Return the (X, Y) coordinate for the center point of the cell that contains the specified text.  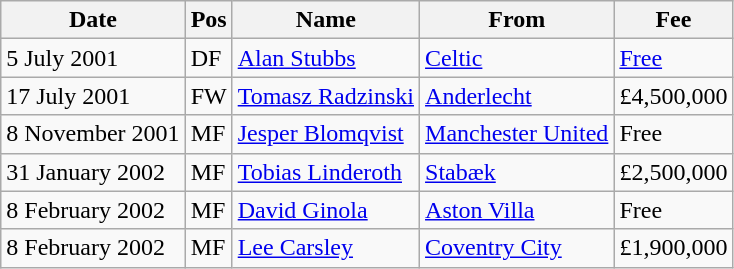
£1,900,000 (674, 248)
17 July 2001 (93, 96)
Pos (208, 20)
FW (208, 96)
Tomasz Radzinski (326, 96)
Tobias Linderoth (326, 172)
Jesper Blomqvist (326, 134)
31 January 2002 (93, 172)
£2,500,000 (674, 172)
Name (326, 20)
5 July 2001 (93, 58)
David Ginola (326, 210)
Aston Villa (517, 210)
Fee (674, 20)
8 November 2001 (93, 134)
£4,500,000 (674, 96)
Date (93, 20)
From (517, 20)
Anderlecht (517, 96)
Coventry City (517, 248)
DF (208, 58)
Celtic (517, 58)
Lee Carsley (326, 248)
Stabæk (517, 172)
Alan Stubbs (326, 58)
Manchester United (517, 134)
